Extract the [X, Y] coordinate from the center of the cell holding the provided text.  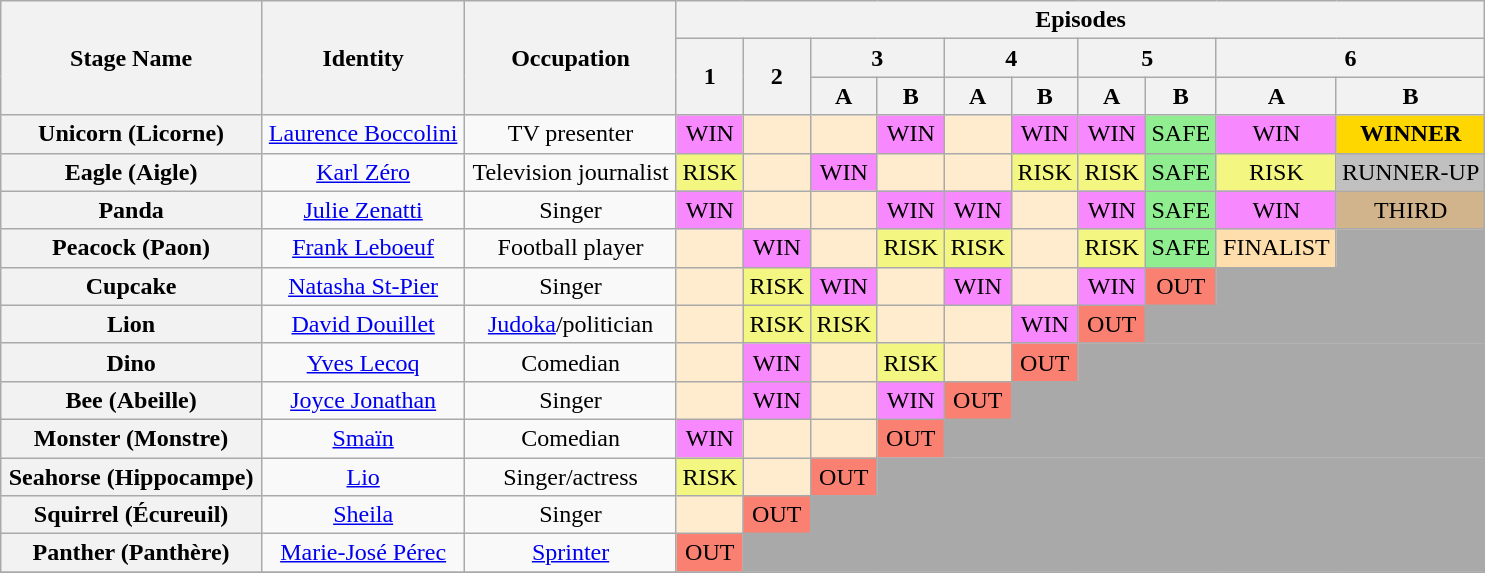
RUNNER-UP [1410, 172]
Unicorn (Licorne) [132, 134]
Lion [132, 324]
WINNER [1410, 134]
Monster (Monstre) [132, 438]
Seahorse (Hippocampe) [132, 477]
Cupcake [132, 286]
Sheila [362, 515]
Laurence Boccolini [362, 134]
TV presenter [570, 134]
Occupation [570, 58]
Karl Zéro [362, 172]
FINALIST [1276, 248]
Judoka/politician [570, 324]
2 [776, 77]
5 [1147, 58]
Squirrel (Écureuil) [132, 515]
Joyce Jonathan [362, 400]
Yves Lecoq [362, 362]
Smaïn [362, 438]
3 [877, 58]
David Douillet [362, 324]
Marie-José Pérec [362, 553]
Singer/actress [570, 477]
Stage Name [132, 58]
Julie Zenatti [362, 210]
4 [1011, 58]
Frank Leboeuf [362, 248]
Panda [132, 210]
Lio [362, 477]
Identity [362, 58]
1 [710, 77]
Dino [132, 362]
Television journalist [570, 172]
THIRD [1410, 210]
Episodes [1080, 20]
Bee (Abeille) [132, 400]
Sprinter [570, 553]
Eagle (Aigle) [132, 172]
Panther (Panthère) [132, 553]
6 [1350, 58]
Football player [570, 248]
Peacock (Paon) [132, 248]
Natasha St-Pier [362, 286]
